Capture the cell that displays the provided text and extract its [X, Y] central coordinate. 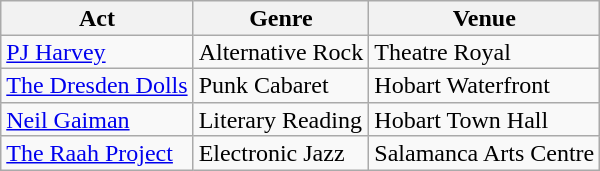
Neil Gaiman [97, 119]
The Raah Project [97, 153]
Electronic Jazz [281, 153]
Act [97, 18]
Venue [484, 18]
Punk Cabaret [281, 85]
PJ Harvey [97, 52]
Genre [281, 18]
The Dresden Dolls [97, 85]
Hobart Town Hall [484, 119]
Salamanca Arts Centre [484, 153]
Theatre Royal [484, 52]
Literary Reading [281, 119]
Hobart Waterfront [484, 85]
Alternative Rock [281, 52]
